Determine the [X, Y] coordinate at the center of the cell enclosing the given text.  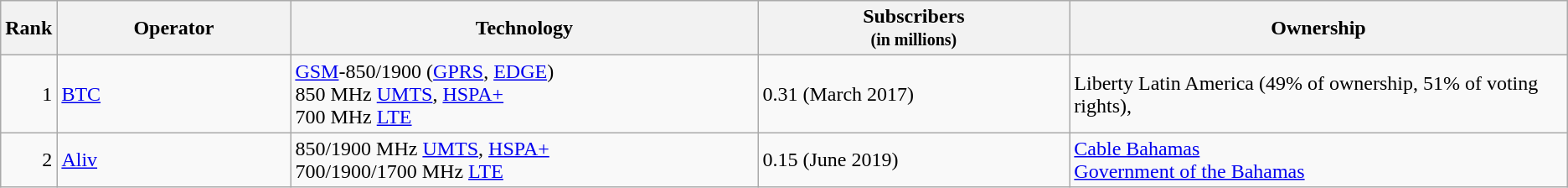
Liberty Latin America (49% of ownership, 51% of voting rights), [1318, 94]
0.31 (March 2017) [914, 94]
GSM-850/1900 (GPRS, EDGE)850 MHz UMTS, HSPA+700 MHz LTE [524, 94]
1 [28, 94]
0.15 (June 2019) [914, 159]
BTC [174, 94]
Cable BahamasGovernment of the Bahamas [1318, 159]
Technology [524, 29]
Ownership [1318, 29]
Operator [174, 29]
Rank [28, 29]
850/1900 MHz UMTS, HSPA+700/1900/1700 MHz LTE [524, 159]
Subscribers(in millions) [914, 29]
Aliv [174, 159]
2 [28, 159]
